Output the [X, Y] coordinate of the center of the cell containing the given text.  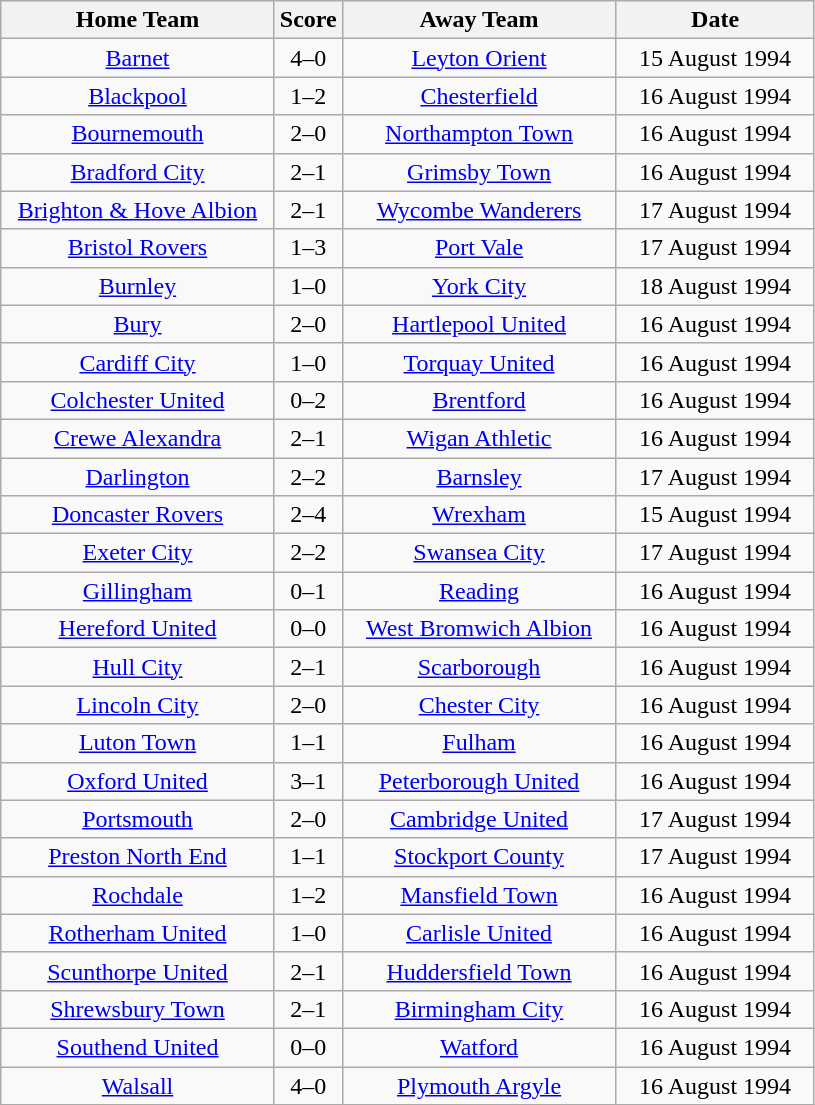
Brentford [479, 400]
Leyton Orient [479, 58]
Barnsley [479, 477]
Chester City [479, 705]
Luton Town [138, 743]
Doncaster Rovers [138, 515]
Watford [479, 1047]
Fulham [479, 743]
Wycombe Wanderers [479, 210]
Scunthorpe United [138, 971]
Preston North End [138, 857]
Brighton & Hove Albion [138, 210]
Hereford United [138, 629]
Grimsby Town [479, 172]
Crewe Alexandra [138, 438]
Darlington [138, 477]
Birmingham City [479, 1009]
Mansfield Town [479, 895]
Port Vale [479, 248]
Rochdale [138, 895]
Blackpool [138, 96]
Colchester United [138, 400]
Rotherham United [138, 933]
Hartlepool United [479, 324]
Bristol Rovers [138, 248]
West Bromwich Albion [479, 629]
Torquay United [479, 362]
0–1 [308, 591]
York City [479, 286]
Exeter City [138, 553]
Cambridge United [479, 819]
Hull City [138, 667]
Scarborough [479, 667]
2–4 [308, 515]
0–2 [308, 400]
3–1 [308, 781]
Chesterfield [479, 96]
Cardiff City [138, 362]
Lincoln City [138, 705]
Reading [479, 591]
Huddersfield Town [479, 971]
Date [716, 20]
Northampton Town [479, 134]
Bury [138, 324]
Home Team [138, 20]
Wigan Athletic [479, 438]
Barnet [138, 58]
Bournemouth [138, 134]
Swansea City [479, 553]
Bradford City [138, 172]
Stockport County [479, 857]
Oxford United [138, 781]
Gillingham [138, 591]
Away Team [479, 20]
Burnley [138, 286]
Carlisle United [479, 933]
Portsmouth [138, 819]
Plymouth Argyle [479, 1085]
Southend United [138, 1047]
Peterborough United [479, 781]
18 August 1994 [716, 286]
Score [308, 20]
Wrexham [479, 515]
Shrewsbury Town [138, 1009]
Walsall [138, 1085]
1–3 [308, 248]
